Extract the [X, Y] coordinate from the center of the cell holding the provided text.  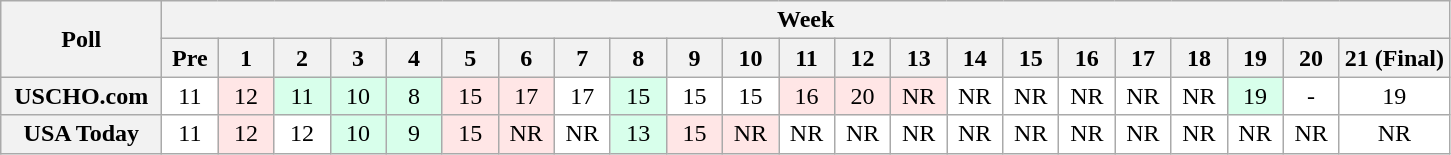
7 [582, 58]
3 [358, 58]
18 [1199, 58]
USCHO.com [82, 96]
4 [414, 58]
5 [470, 58]
2 [302, 58]
Poll [82, 39]
- [1311, 96]
14 [975, 58]
6 [526, 58]
USA Today [82, 134]
1 [246, 58]
21 (Final) [1394, 58]
Pre [190, 58]
Week [806, 20]
